Identify which cell holds the provided text, then report its [X, Y] central coordinate. 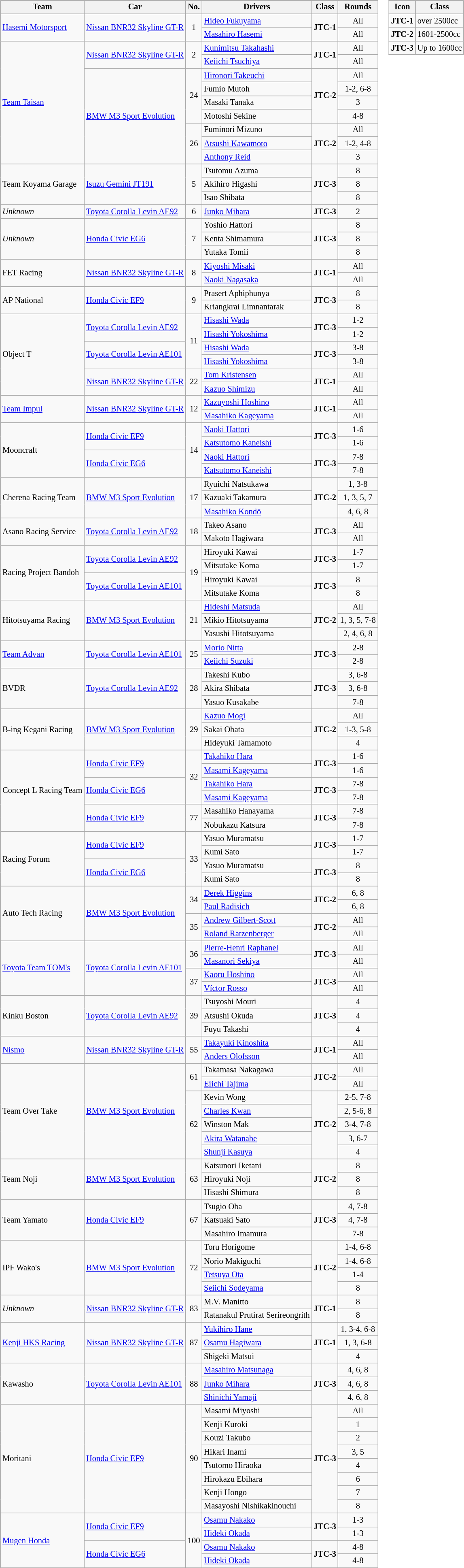
Charles Kwan [256, 1111]
Kazuo Shimizu [256, 389]
1-3, 5-8 [358, 729]
Kawasho [42, 1383]
Object T [42, 355]
Masanori Sekiya [256, 961]
Kenji Kuroki [256, 1425]
Masaki Tanaka [256, 102]
Masahiko Kondō [256, 511]
Team Over Take [42, 1111]
35 [194, 927]
Pierre-Henri Raphanel [256, 948]
39 [194, 1016]
Prasert Aphiphunya [256, 293]
Tetsuya Ota [256, 1275]
Kiyoshi Misaki [256, 266]
26 [194, 143]
Hideyuki Tamamoto [256, 743]
Team Impul [42, 409]
Masahiro Hasemi [256, 34]
32 [194, 778]
Tom Kristensen [256, 375]
Nobukazu Katsura [256, 825]
Kazuyoshi Hoshino [256, 403]
Sakai Obata [256, 729]
Tsutomu Azuma [256, 171]
Anders Olofsson [256, 1057]
Katsuaki Sato [256, 1220]
11 [194, 341]
12 [194, 409]
1, 3-8 [358, 484]
1601-2500cc [440, 34]
9 [194, 300]
Team Yamato [42, 1220]
Yukihiro Hane [256, 1329]
72 [194, 1268]
Masahiro Imamura [256, 1234]
BVDR [42, 688]
Shigeki Matsui [256, 1357]
IPF Wako's [42, 1268]
Hitotsuyama Racing [42, 620]
37 [194, 982]
3-4, 7-8 [358, 1125]
Takayuki Kinoshita [256, 1043]
Racing Forum [42, 859]
Kenji HKS Racing [42, 1343]
Shunji Kasuya [256, 1152]
2, 4, 6, 8 [358, 634]
Racing Project Bandoh [42, 573]
Shinichi Yamaji [256, 1398]
Isuzu Gemini JT191 [135, 185]
21 [194, 620]
Hideshi Matsuda [256, 607]
1, 3-4, 6-8 [358, 1329]
61 [194, 1077]
Hironori Takeuchi [256, 75]
Atsushi Okuda [256, 1016]
Kazuaki Takamura [256, 498]
Mooncraft [42, 450]
Andrew Gilbert-Scott [256, 920]
Kinku Boston [42, 1016]
1, 3, 5, 7 [358, 498]
Hisashi Shimura [256, 1193]
29 [194, 730]
Yoshio Hattori [256, 225]
Morio Nitta [256, 648]
Derek Higgins [256, 893]
Kunimitsu Takahashi [256, 48]
Auto Tech Racing [42, 914]
Asano Racing Service [42, 532]
24 [194, 96]
Yasuo Kusakabe [256, 702]
Moritani [42, 1459]
Naoki Nagasaka [256, 280]
Takeo Asano [256, 525]
Mugen Honda [42, 1540]
22 [194, 381]
Keiichi Tsuchiya [256, 62]
Team Noji [42, 1179]
1, 3, 5, 7-8 [358, 620]
Roland Ratzenberger [256, 934]
Team Taisan [42, 103]
55 [194, 1050]
1, 3, 6-8 [358, 1343]
Fuminori Mizuno [256, 130]
Ratanakul Prutirat Serireongrith [256, 1316]
Rounds [358, 7]
Seiichi Sodeyama [256, 1288]
B-ing Kegani Racing [42, 730]
FET Racing [42, 273]
Tsuyoshi Mouri [256, 1002]
Toru Horigome [256, 1247]
Kenji Hongo [256, 1493]
2, 5-6, 8 [358, 1111]
Masami Miyoshi [256, 1411]
1-2, 4-8 [358, 143]
Masayoshi Nishikakinouchi [256, 1506]
3, 6-7 [358, 1138]
88 [194, 1383]
3, 5 [358, 1452]
1-2, 6-8 [358, 89]
67 [194, 1220]
Katsunori Iketani [256, 1165]
Eiichi Tajima [256, 1084]
Norio Makiguchi [256, 1261]
Paul Radisich [256, 907]
19 [194, 573]
Motoshi Sekine [256, 116]
14 [194, 450]
Kaoru Hoshino [256, 975]
Drivers [256, 7]
Akihiro Higashi [256, 184]
Takamasa Nakagawa [256, 1070]
Hiroyuki Noji [256, 1179]
83 [194, 1309]
No. [194, 7]
17 [194, 498]
Kriangkrai Limnantarak [256, 307]
Keiichi Suzuki [256, 661]
Team [42, 7]
1-4 [358, 1275]
Team Advan [42, 654]
Yasushi Hitotsuyama [256, 634]
36 [194, 954]
M.V. Manitto [256, 1302]
Masahiko Hanayama [256, 811]
Yutaka Tomii [256, 252]
Atsushi Kawamoto [256, 143]
Toyota Team TOM's [42, 968]
Takeshi Kubo [256, 675]
90 [194, 1459]
Mikio Hitotsuyama [256, 620]
5 [194, 185]
Hasemi Motorsport [42, 28]
Car [135, 7]
100 [194, 1540]
Winston Mak [256, 1125]
Kenta Shimamura [256, 239]
28 [194, 688]
Masahiko Kageyama [256, 416]
Víctor Rosso [256, 989]
Kouzi Takubo [256, 1438]
25 [194, 654]
Team Koyama Garage [42, 185]
Anthony Reid [256, 157]
Isao Shibata [256, 198]
Osamu Hagiwara [256, 1343]
62 [194, 1125]
Ryuichi Natsukawa [256, 484]
Nismo [42, 1050]
Hideo Fukuyama [256, 21]
Tsugio Oba [256, 1206]
Akira Watanabe [256, 1138]
Kevin Wong [256, 1097]
Fuyu Takashi [256, 1029]
Cherena Racing Team [42, 498]
Kazuo Mogi [256, 716]
Up to 1600cc [440, 48]
63 [194, 1179]
Makoto Hagiwara [256, 539]
33 [194, 859]
77 [194, 818]
Fumio Mutoh [256, 89]
Hikari Inami [256, 1452]
Masahiro Matsunaga [256, 1370]
34 [194, 900]
18 [194, 532]
Tsutomo Hiraoka [256, 1466]
AP National [42, 300]
over 2500cc [440, 21]
Concept L Racing Team [42, 791]
87 [194, 1343]
Hirokazu Ebihara [256, 1479]
2-5, 7-8 [358, 1097]
Akira Shibata [256, 688]
Icon [402, 7]
